Detect which cell encompasses the target text, then output its [x, y] center coordinate. 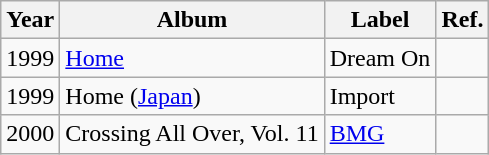
Home [192, 58]
Album [192, 20]
Import [380, 96]
Label [380, 20]
Home (Japan) [192, 96]
2000 [30, 134]
Year [30, 20]
Crossing All Over, Vol. 11 [192, 134]
BMG [380, 134]
Ref. [462, 20]
Dream On [380, 58]
